Scan for the cell matching the given text and deliver its (X, Y) coordinate at center. 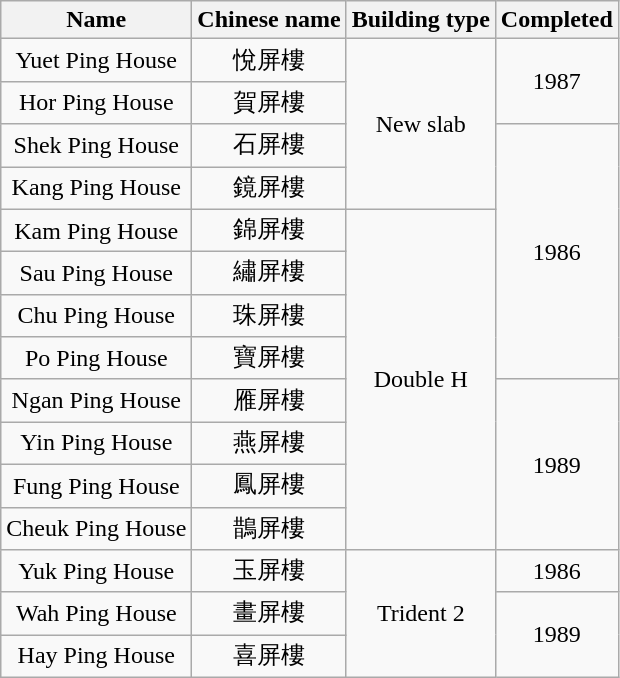
New slab (420, 124)
Sau Ping House (96, 274)
Ngan Ping House (96, 400)
燕屏樓 (269, 444)
Completed (556, 20)
Name (96, 20)
喜屏樓 (269, 656)
Chinese name (269, 20)
雁屏樓 (269, 400)
Double H (420, 379)
鳳屏樓 (269, 486)
寶屏樓 (269, 358)
Wah Ping House (96, 614)
玉屏樓 (269, 572)
珠屏樓 (269, 316)
Kam Ping House (96, 230)
Chu Ping House (96, 316)
Shek Ping House (96, 146)
Yin Ping House (96, 444)
繡屏樓 (269, 274)
Po Ping House (96, 358)
Fung Ping House (96, 486)
Cheuk Ping House (96, 528)
1987 (556, 82)
Yuk Ping House (96, 572)
Trident 2 (420, 614)
Kang Ping House (96, 188)
錦屏樓 (269, 230)
鵲屏樓 (269, 528)
石屏樓 (269, 146)
Yuet Ping House (96, 60)
鏡屏樓 (269, 188)
賀屏樓 (269, 102)
Building type (420, 20)
Hor Ping House (96, 102)
悅屏樓 (269, 60)
畫屏樓 (269, 614)
Hay Ping House (96, 656)
